Output the (x, y) coordinate of the center of the cell containing the given text.  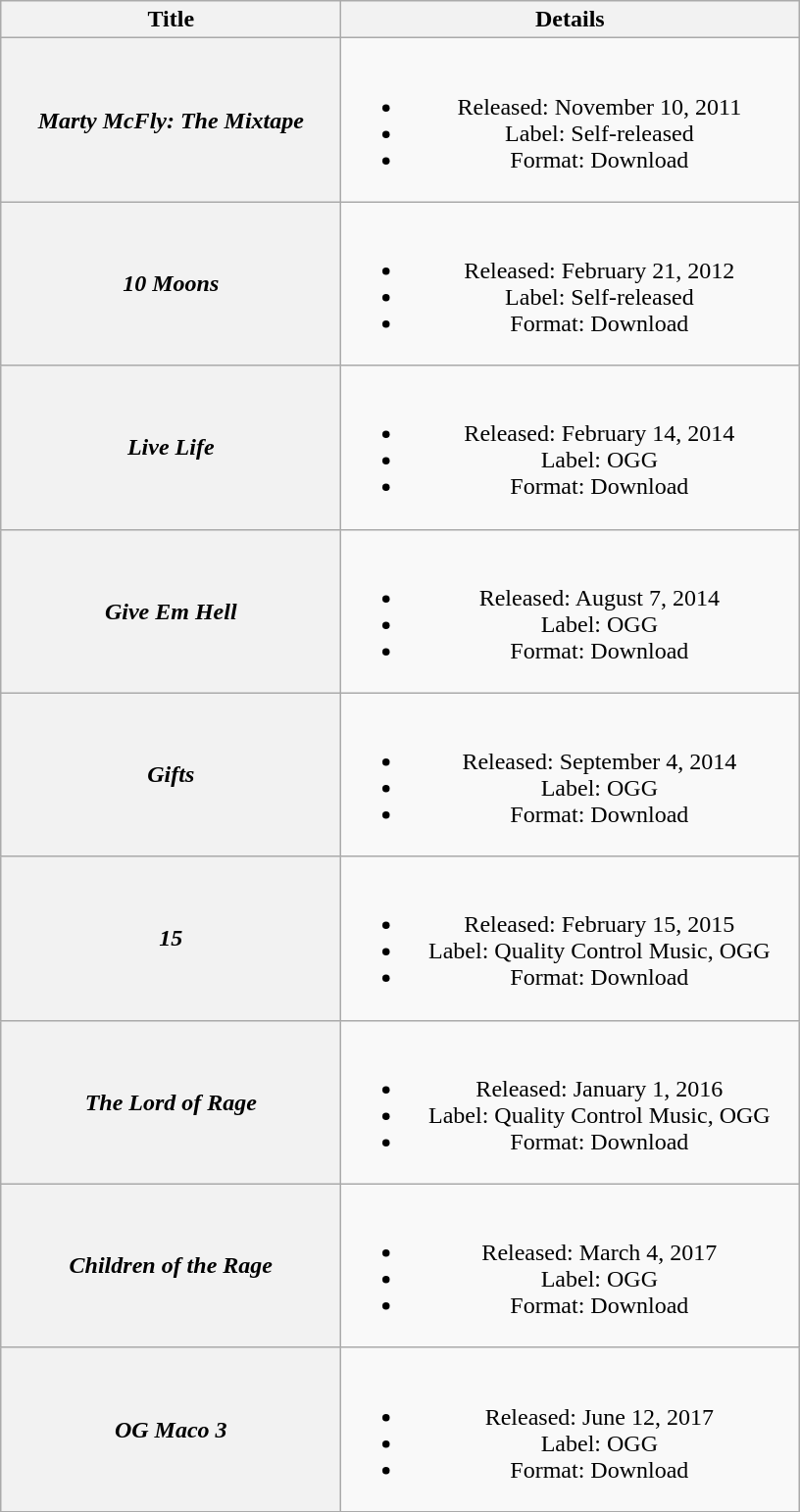
15 (171, 939)
Released: February 15, 2015Label: Quality Control Music, OGGFormat: Download (571, 939)
The Lord of Rage (171, 1101)
OG Maco 3 (171, 1429)
Marty McFly: The Mixtape (171, 120)
Released: January 1, 2016Label: Quality Control Music, OGGFormat: Download (571, 1101)
Title (171, 20)
Give Em Hell (171, 611)
Children of the Rage (171, 1266)
Released: February 21, 2012Label: Self-releasedFormat: Download (571, 284)
Released: September 4, 2014Label: OGGFormat: Download (571, 774)
10 Moons (171, 284)
Released: February 14, 2014Label: OGGFormat: Download (571, 447)
Released: March 4, 2017Label: OGGFormat: Download (571, 1266)
Gifts (171, 774)
Live Life (171, 447)
Details (571, 20)
Released: June 12, 2017Label: OGGFormat: Download (571, 1429)
Released: August 7, 2014Label: OGGFormat: Download (571, 611)
Released: November 10, 2011Label: Self-releasedFormat: Download (571, 120)
